Extract the (x, y) coordinate from the center of the cell holding the provided text.  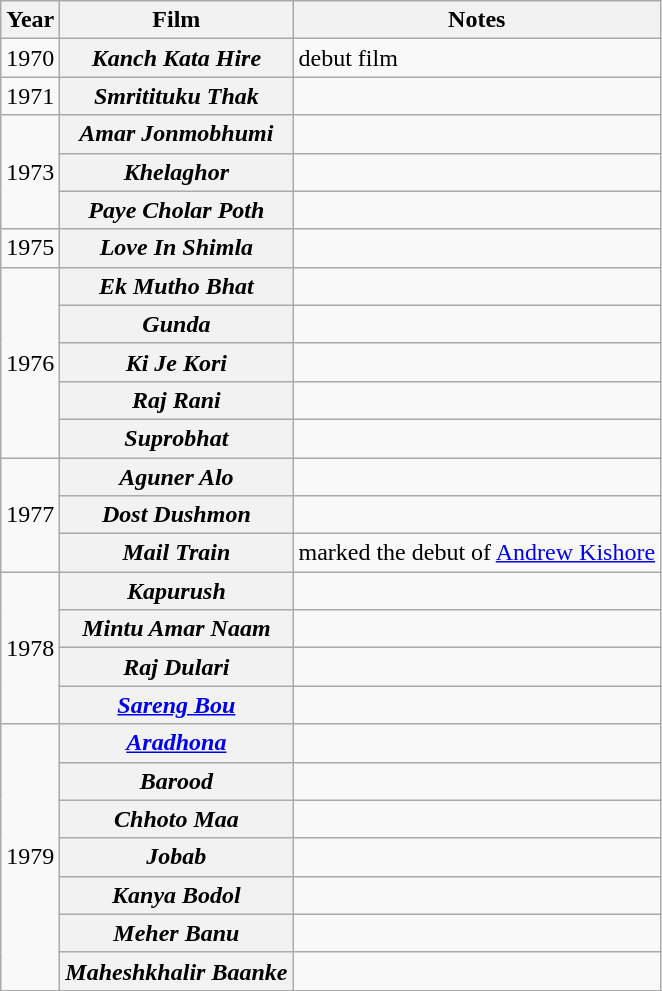
Chhoto Maa (176, 819)
Ki Je Kori (176, 362)
Love In Shimla (176, 248)
debut film (477, 58)
1970 (30, 58)
Amar Jonmobhumi (176, 134)
Kapurush (176, 591)
Gunda (176, 324)
Aradhona (176, 743)
1975 (30, 248)
Sareng Bou (176, 705)
Ek Mutho Bhat (176, 286)
Raj Dulari (176, 667)
marked the debut of Andrew Kishore (477, 553)
Smritituku Thak (176, 96)
1977 (30, 515)
1978 (30, 648)
Kanya Bodol (176, 895)
Suprobhat (176, 438)
Barood (176, 781)
1979 (30, 857)
Dost Dushmon (176, 515)
Khelaghor (176, 172)
Notes (477, 20)
Paye Cholar Poth (176, 210)
Jobab (176, 857)
Maheshkhalir Baanke (176, 971)
Raj Rani (176, 400)
Year (30, 20)
1976 (30, 362)
Kanch Kata Hire (176, 58)
Aguner Alo (176, 477)
Mail Train (176, 553)
1971 (30, 96)
Mintu Amar Naam (176, 629)
1973 (30, 172)
Meher Banu (176, 933)
Film (176, 20)
